Search for the cell housing the specified text and yield its [X, Y] center coordinate. 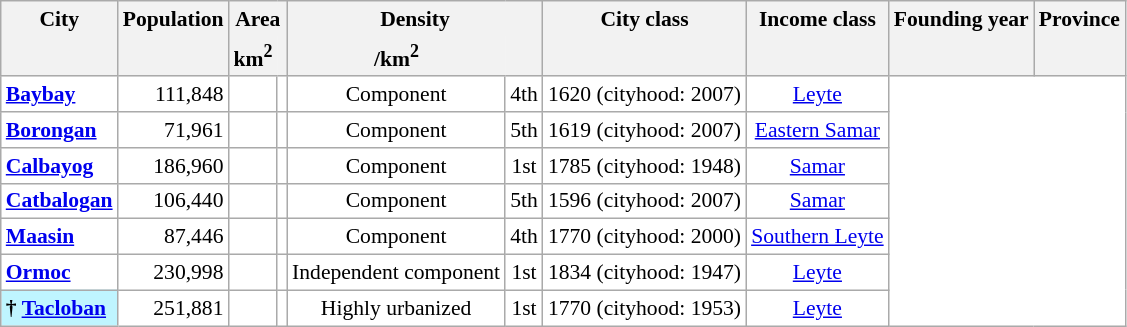
1620 (cityhood: 2007) [644, 95]
Baybay [60, 95]
City class [644, 18]
1770 (cityhood: 1953) [644, 308]
230,998 [174, 273]
Founding year [962, 18]
Catbalogan [60, 201]
87,446 [174, 237]
1785 (cityhood: 1948) [644, 166]
City [60, 18]
Maasin [60, 237]
Borongan [60, 130]
251,881 [174, 308]
Southern Leyte [818, 237]
Density [415, 18]
Highly urbanized [396, 308]
Income class [818, 18]
106,440 [174, 201]
1596 (cityhood: 2007) [644, 201]
km2 [253, 56]
186,960 [174, 166]
Independent component [396, 273]
1834 (cityhood: 1947) [644, 273]
/km2 [396, 56]
Area [258, 18]
1770 (cityhood: 2000) [644, 237]
Province [1080, 18]
71,961 [174, 130]
111,848 [174, 95]
Calbayog [60, 166]
Ormoc [60, 273]
† Tacloban [60, 308]
1619 (cityhood: 2007) [644, 130]
Eastern Samar [818, 130]
Population [174, 18]
